Pinpoint the cell where the given text exists, returning its (X, Y) midpoint coordinate. 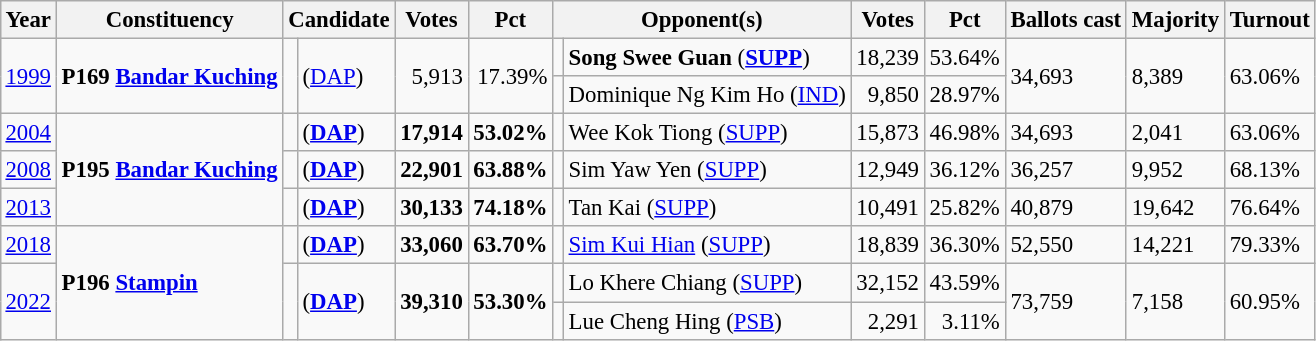
18,239 (888, 57)
Majority (1175, 20)
79.33% (1270, 245)
2,041 (1175, 133)
36.12% (964, 170)
7,158 (1175, 302)
22,901 (432, 170)
2022 (28, 302)
P195 Bandar Kuching (170, 170)
53.30% (510, 302)
10,491 (888, 208)
14,221 (1175, 245)
40,879 (1066, 208)
Sim Yaw Yen (SUPP) (707, 170)
74.18% (510, 208)
63.88% (510, 170)
76.64% (1270, 208)
Opponent(s) (702, 20)
60.95% (1270, 302)
Song Swee Guan (SUPP) (707, 57)
2018 (28, 245)
15,873 (888, 133)
30,133 (432, 208)
32,152 (888, 283)
Lo Khere Chiang (SUPP) (707, 283)
36,257 (1066, 170)
63.70% (510, 245)
Candidate (339, 20)
Wee Kok Tiong (SUPP) (707, 133)
1999 (28, 76)
Sim Kui Hian (SUPP) (707, 245)
P169 Bandar Kuching (170, 76)
53.64% (964, 57)
Constituency (170, 20)
25.82% (964, 208)
2008 (28, 170)
Dominique Ng Kim Ho (IND) (707, 95)
5,913 (432, 76)
36.30% (964, 245)
33,060 (432, 245)
9,850 (888, 95)
73,759 (1066, 302)
3.11% (964, 321)
43.59% (964, 283)
52,550 (1066, 245)
Ballots cast (1066, 20)
28.97% (964, 95)
8,389 (1175, 76)
Year (28, 20)
12,949 (888, 170)
68.13% (1270, 170)
39,310 (432, 302)
2013 (28, 208)
46.98% (964, 133)
2004 (28, 133)
19,642 (1175, 208)
2,291 (888, 321)
Turnout (1270, 20)
18,839 (888, 245)
Lue Cheng Hing (PSB) (707, 321)
53.02% (510, 133)
P196 Stampin (170, 282)
17,914 (432, 133)
Tan Kai (SUPP) (707, 208)
9,952 (1175, 170)
17.39% (510, 76)
